Extract the [x, y] coordinate from the center of the cell holding the provided text.  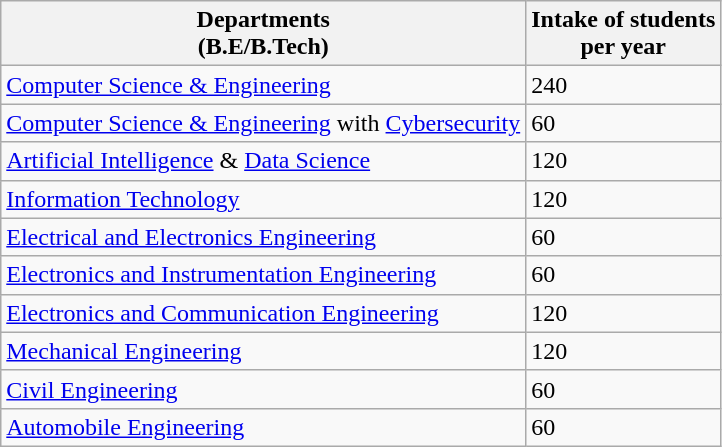
Civil Engineering [264, 389]
Artificial Intelligence & Data Science [264, 161]
240 [624, 85]
Mechanical Engineering [264, 351]
Computer Science & Engineering with Cybersecurity [264, 123]
Departments(B.E/B.Tech) [264, 34]
Information Technology [264, 199]
Electrical and Electronics Engineering [264, 237]
Electronics and Communication Engineering [264, 313]
Electronics and Instrumentation Engineering [264, 275]
Computer Science & Engineering [264, 85]
Intake of studentsper year [624, 34]
Automobile Engineering [264, 427]
